Return the [x, y] coordinate for the center point of the cell that contains the specified text.  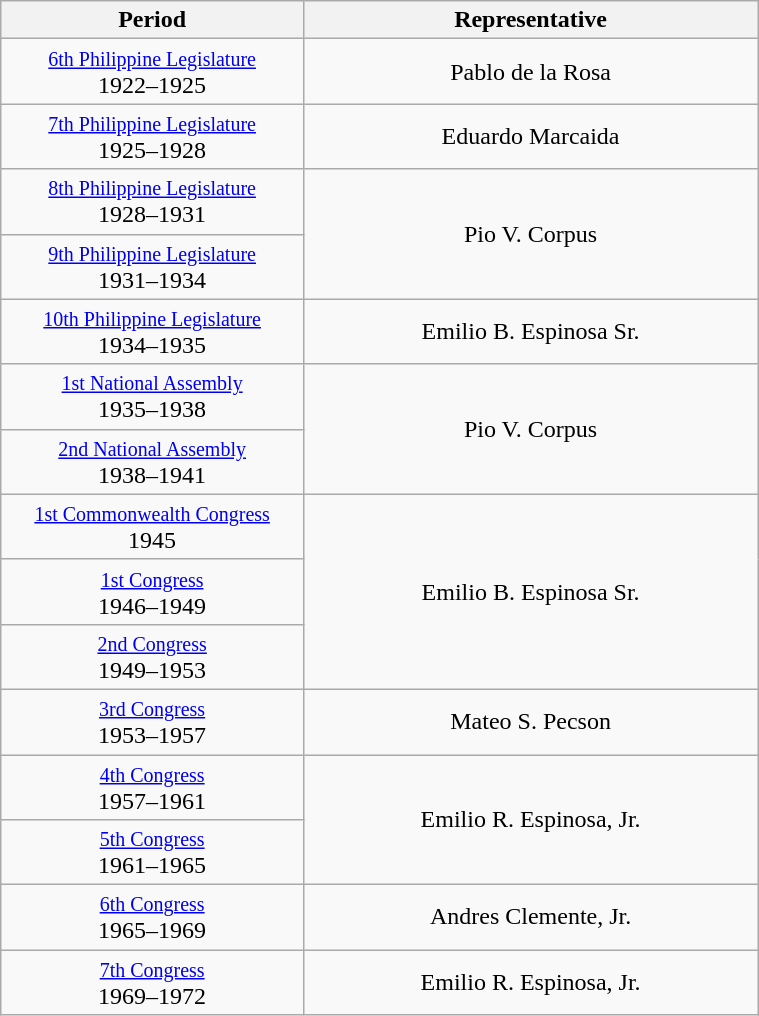
1st Commonwealth Congress1945 [152, 526]
Pablo de la Rosa [530, 72]
9th Philippine Legislature1931–1934 [152, 266]
6th Congress1965–1969 [152, 918]
1st National Assembly1935–1938 [152, 396]
Andres Clemente, Jr. [530, 918]
Period [152, 20]
3rd Congress1953–1957 [152, 722]
8th Philippine Legislature1928–1931 [152, 202]
5th Congress1961–1965 [152, 852]
6th Philippine Legislature1922–1925 [152, 72]
Mateo S. Pecson [530, 722]
7th Philippine Legislature1925–1928 [152, 136]
Representative [530, 20]
1st Congress1946–1949 [152, 592]
2nd National Assembly1938–1941 [152, 462]
4th Congress1957–1961 [152, 786]
2nd Congress1949–1953 [152, 656]
7th Congress1969–1972 [152, 982]
10th Philippine Legislature1934–1935 [152, 332]
Eduardo Marcaida [530, 136]
